Provide the (x, y) coordinate of the cell's center where the given text is located.  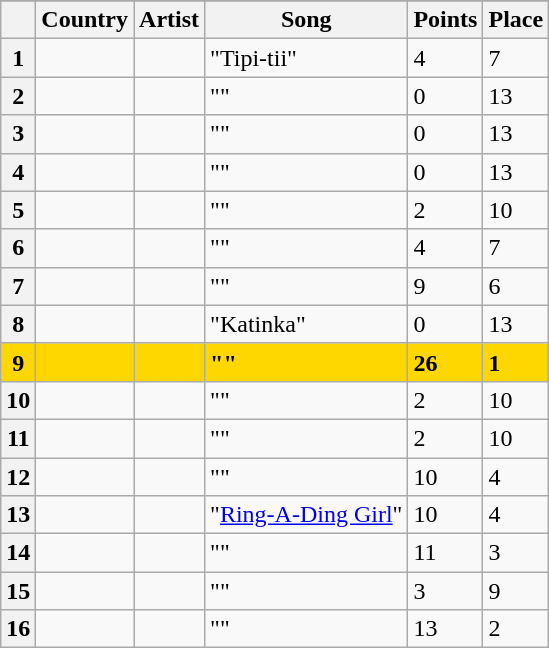
8 (18, 324)
"Katinka" (306, 324)
5 (18, 210)
Place (516, 20)
Points (446, 20)
Country (85, 20)
26 (446, 362)
"Tipi-tii" (306, 58)
16 (18, 629)
15 (18, 591)
"Ring-A-Ding Girl" (306, 515)
Artist (170, 20)
12 (18, 477)
14 (18, 553)
Song (306, 20)
